Return the [X, Y] coordinate for the center point of the cell that contains the specified text.  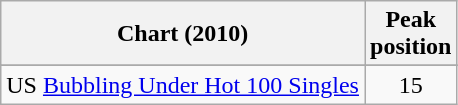
Peakposition [410, 34]
Chart (2010) [183, 34]
US Bubbling Under Hot 100 Singles [183, 85]
15 [410, 85]
